Locate the cell with the specified text and output its (X, Y) center coordinate. 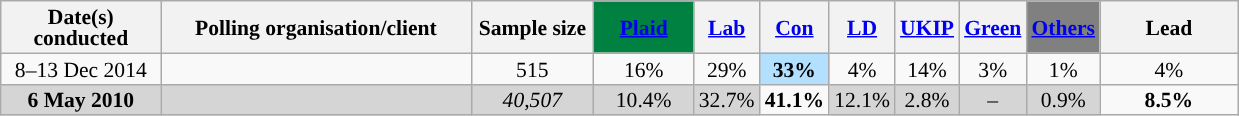
Con (794, 27)
14% (927, 68)
3% (992, 68)
Date(s)conducted (81, 27)
Green (992, 27)
Lab (727, 27)
2.8% (927, 100)
41.1% (794, 100)
10.4% (644, 100)
Sample size (532, 27)
– (992, 100)
8–13 Dec 2014 (81, 68)
Lead (1169, 27)
Plaid (644, 27)
0.9% (1063, 100)
29% (727, 68)
LD (862, 27)
33% (794, 68)
40,507 (532, 100)
16% (644, 68)
6 May 2010 (81, 100)
UKIP (927, 27)
32.7% (727, 100)
12.1% (862, 100)
8.5% (1169, 100)
Polling organisation/client (316, 27)
515 (532, 68)
Others (1063, 27)
1% (1063, 68)
